Capture the cell that displays the provided text and extract its [x, y] central coordinate. 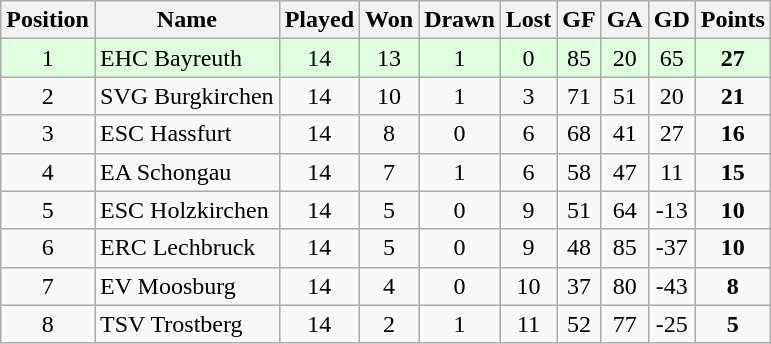
-43 [672, 286]
ERC Lechbruck [186, 248]
41 [624, 134]
16 [732, 134]
21 [732, 96]
-13 [672, 210]
ESC Holzkirchen [186, 210]
Lost [528, 20]
Points [732, 20]
EV Moosburg [186, 286]
ESC Hassfurt [186, 134]
Name [186, 20]
64 [624, 210]
EA Schongau [186, 172]
15 [732, 172]
GD [672, 20]
68 [579, 134]
-37 [672, 248]
48 [579, 248]
Won [390, 20]
58 [579, 172]
-25 [672, 324]
Position [48, 20]
47 [624, 172]
37 [579, 286]
52 [579, 324]
77 [624, 324]
TSV Trostberg [186, 324]
SVG Burgkirchen [186, 96]
13 [390, 58]
80 [624, 286]
65 [672, 58]
Drawn [460, 20]
GF [579, 20]
EHC Bayreuth [186, 58]
Played [319, 20]
71 [579, 96]
GA [624, 20]
